Locate the cell with the specified text and output its [x, y] center coordinate. 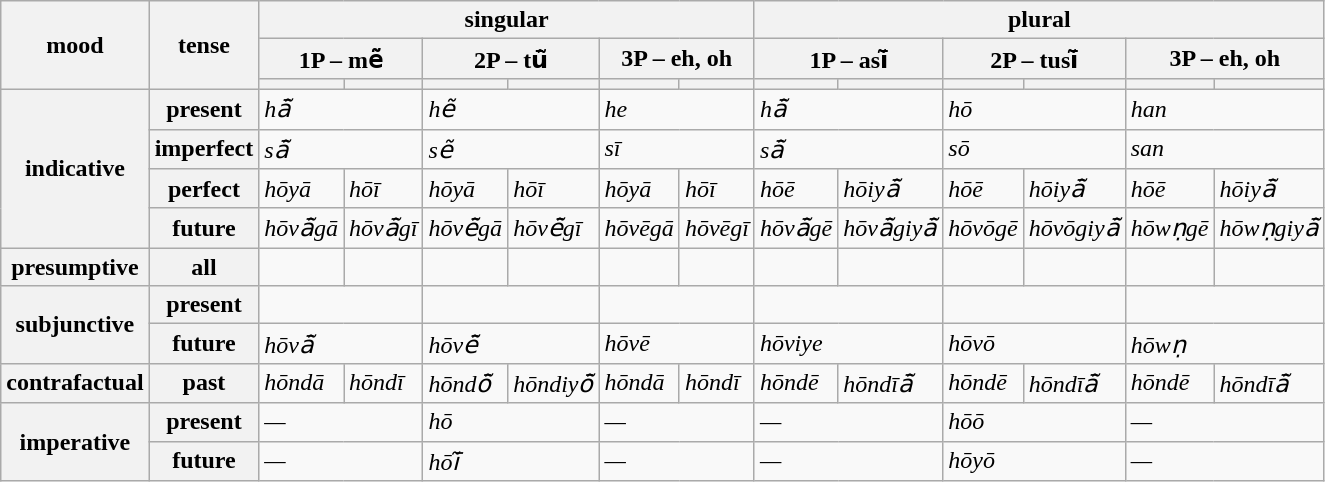
hẽ [511, 109]
hōndō̃ [466, 383]
san [1224, 149]
hōvā̃gē [796, 228]
hōvā̃gā [302, 228]
sẽ [511, 149]
hōvē [676, 344]
presumptive [75, 267]
tense [204, 46]
1P – mẽ [341, 59]
past [204, 383]
han [1224, 109]
hōvā̃gī [384, 228]
hōō [1034, 422]
hōvē̃gā [466, 228]
2P – tusī̃ [1034, 59]
singular [507, 20]
all [204, 267]
perfect [204, 189]
imperfect [204, 149]
hōyō [1034, 461]
imperative [75, 442]
hōvā̃ [341, 344]
hōvōgiyā̃ [1074, 228]
mood [75, 46]
hōvē̃ [511, 344]
hōvēgā [639, 228]
hōwṇ [1224, 344]
plural [1039, 20]
hōī̃ [511, 461]
hōvā̃giyā̃ [890, 228]
subjunctive [75, 325]
sī [676, 149]
2P – tū̃ [511, 59]
hōvō [1034, 344]
hōvēgī [716, 228]
hōwṇgiyā̃ [1269, 228]
hōndiyō̃ [554, 383]
hōvē̃gī [554, 228]
hōviye [848, 344]
hōvōgē [983, 228]
indicative [75, 168]
hōwṇgē [1170, 228]
he [676, 109]
sō [1034, 149]
contrafactual [75, 383]
1P – asī̃ [848, 59]
